Output the (X, Y) coordinate of the center of the cell containing the given text.  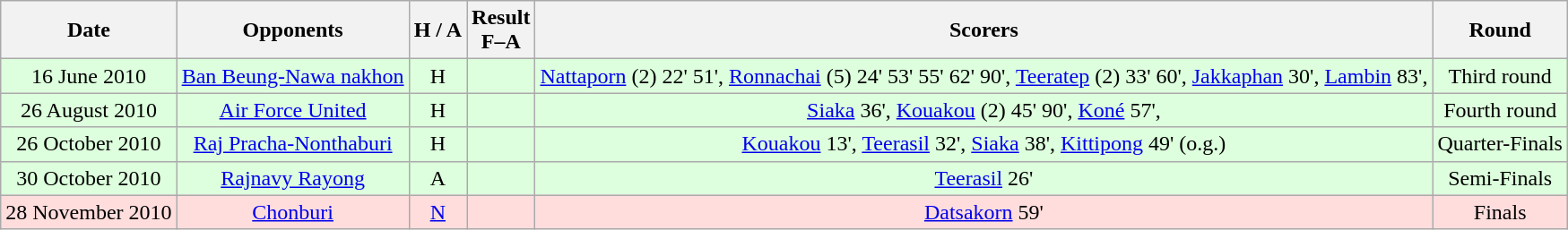
Opponents (292, 30)
ResultF–A (501, 30)
Datsakorn 59' (984, 212)
Rajnavy Rayong (292, 178)
Teerasil 26' (984, 178)
Finals (1501, 212)
Ban Beung-Nawa nakhon (292, 76)
A (437, 178)
16 June 2010 (89, 76)
Round (1501, 30)
Kouakou 13', Teerasil 32', Siaka 38', Kittipong 49' (o.g.) (984, 144)
Nattaporn (2) 22' 51', Ronnachai (5) 24' 53' 55' 62' 90', Teeratep (2) 33' 60', Jakkaphan 30', Lambin 83', (984, 76)
Chonburi (292, 212)
Air Force United (292, 110)
Siaka 36', Kouakou (2) 45' 90', Koné 57', (984, 110)
26 August 2010 (89, 110)
Scorers (984, 30)
N (437, 212)
30 October 2010 (89, 178)
Quarter-Finals (1501, 144)
Semi-Finals (1501, 178)
26 October 2010 (89, 144)
Raj Pracha-Nonthaburi (292, 144)
H / A (437, 30)
28 November 2010 (89, 212)
Third round (1501, 76)
Date (89, 30)
Fourth round (1501, 110)
